Provide the (x, y) coordinate of the cell's center where the given text is located.  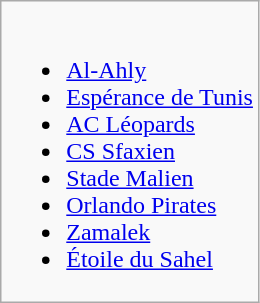
Al-Ahly Espérance de Tunis AC Léopards CS Sfaxien Stade Malien Orlando Pirates Zamalek Étoile du Sahel (130, 152)
